Determine the (x, y) coordinate at the center of the cell enclosing the given text.  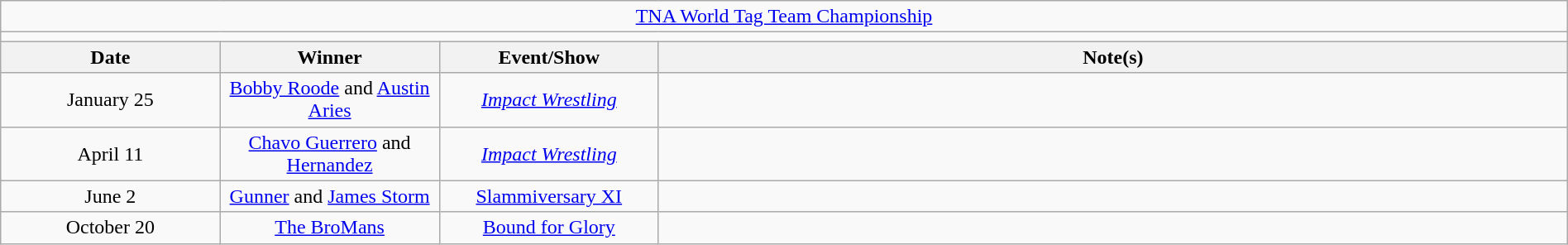
October 20 (111, 228)
Note(s) (1113, 57)
Gunner and James Storm (329, 196)
TNA World Tag Team Championship (784, 17)
Bound for Glory (549, 228)
Bobby Roode and Austin Aries (329, 99)
January 25 (111, 99)
Slammiversary XI (549, 196)
Date (111, 57)
Event/Show (549, 57)
June 2 (111, 196)
April 11 (111, 154)
The BroMans (329, 228)
Chavo Guerrero and Hernandez (329, 154)
Winner (329, 57)
